Locate the cell with the specified text and output its [X, Y] center coordinate. 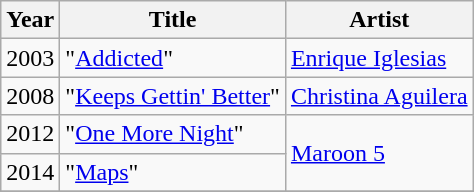
"Keeps Gettin' Better" [173, 96]
"Maps" [173, 172]
Maroon 5 [379, 153]
2014 [30, 172]
Artist [379, 20]
Christina Aguilera [379, 96]
"One More Night" [173, 134]
2003 [30, 58]
"Addicted" [173, 58]
Enrique Iglesias [379, 58]
2008 [30, 96]
2012 [30, 134]
Year [30, 20]
Title [173, 20]
